Search for the cell housing the specified text and yield its (x, y) center coordinate. 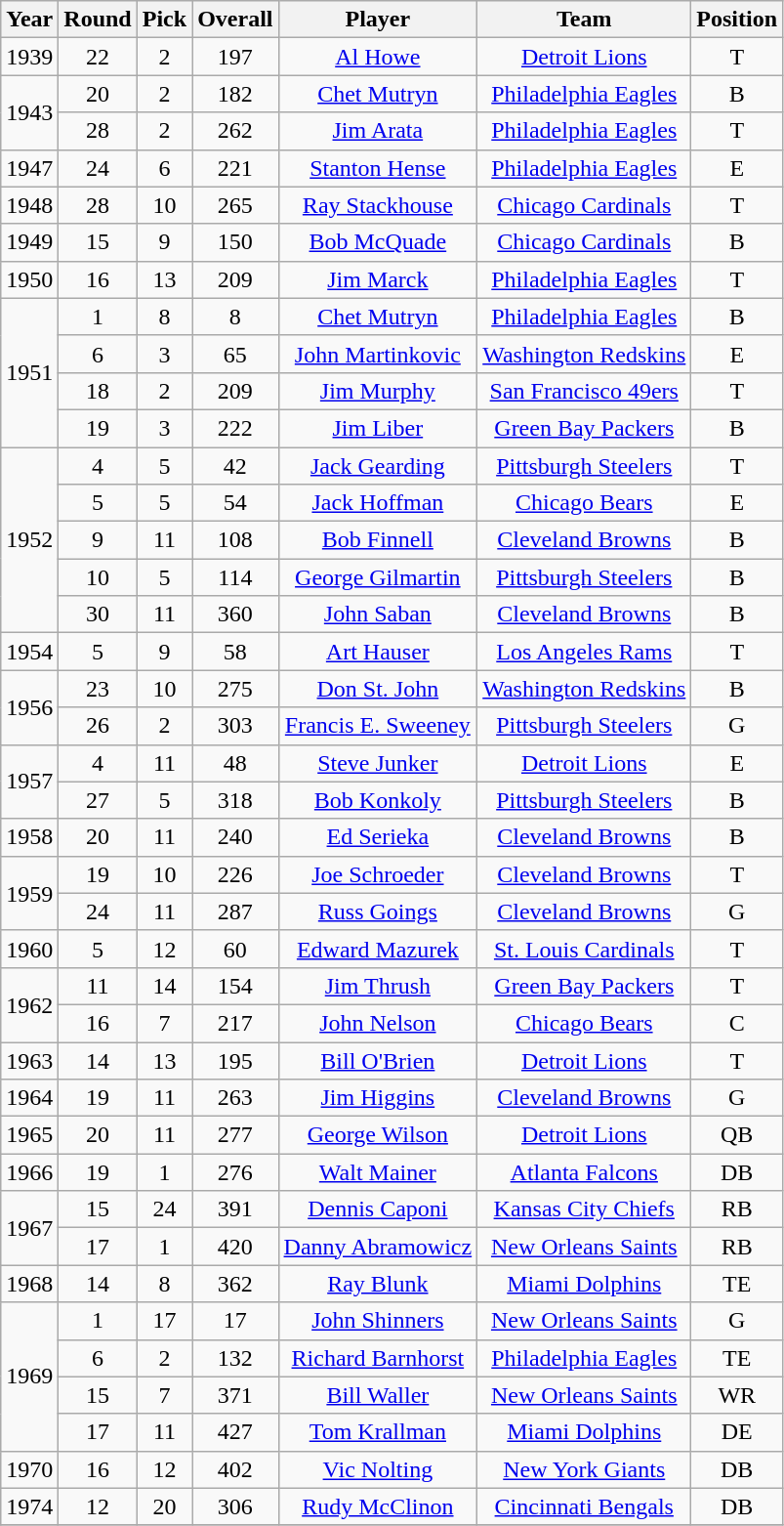
1970 (29, 1469)
65 (235, 354)
262 (235, 131)
Russ Goings (378, 911)
Cincinnati Bengals (584, 1506)
George Gilmartin (378, 577)
Los Angeles Rams (584, 652)
St. Louis Cardinals (584, 949)
306 (235, 1506)
Bob McQuade (378, 242)
Walt Mainer (378, 1172)
182 (235, 94)
Steve Junker (378, 763)
263 (235, 1098)
Art Hauser (378, 652)
18 (98, 391)
1951 (29, 372)
1963 (29, 1060)
276 (235, 1172)
Round (98, 20)
1950 (29, 279)
221 (235, 168)
Danny Abramowicz (378, 1247)
1969 (29, 1377)
1957 (29, 782)
Jack Hoffman (378, 503)
Jim Higgins (378, 1098)
114 (235, 577)
Tom Krallman (378, 1432)
360 (235, 615)
DE (737, 1432)
195 (235, 1060)
Bill Waller (378, 1395)
265 (235, 205)
WR (737, 1395)
318 (235, 800)
287 (235, 911)
Pick (164, 20)
Francis E. Sweeney (378, 726)
Position (737, 20)
42 (235, 466)
1958 (29, 837)
Kansas City Chiefs (584, 1209)
John Saban (378, 615)
1956 (29, 707)
1967 (29, 1228)
John Martinkovic (378, 354)
1964 (29, 1098)
240 (235, 837)
154 (235, 986)
Ray Blunk (378, 1284)
Dennis Caponi (378, 1209)
Year (29, 20)
1966 (29, 1172)
C (737, 1023)
Jim Liber (378, 428)
277 (235, 1135)
27 (98, 800)
Bob Finnell (378, 540)
1968 (29, 1284)
1960 (29, 949)
222 (235, 428)
Jack Gearding (378, 466)
420 (235, 1247)
217 (235, 1023)
427 (235, 1432)
George Wilson (378, 1135)
Vic Nolting (378, 1469)
San Francisco 49ers (584, 391)
362 (235, 1284)
391 (235, 1209)
30 (98, 615)
Stanton Hense (378, 168)
60 (235, 949)
Jim Murphy (378, 391)
Team (584, 20)
197 (235, 57)
58 (235, 652)
Player (378, 20)
1939 (29, 57)
Don St. John (378, 689)
1974 (29, 1506)
Jim Arata (378, 131)
1948 (29, 205)
John Shinners (378, 1321)
1954 (29, 652)
371 (235, 1395)
1947 (29, 168)
Al Howe (378, 57)
275 (235, 689)
54 (235, 503)
QB (737, 1135)
26 (98, 726)
Bob Konkoly (378, 800)
Atlanta Falcons (584, 1172)
1949 (29, 242)
150 (235, 242)
1959 (29, 893)
1962 (29, 1004)
22 (98, 57)
Jim Marck (378, 279)
Richard Barnhorst (378, 1358)
108 (235, 540)
Bill O'Brien (378, 1060)
1952 (29, 540)
402 (235, 1469)
303 (235, 726)
Jim Thrush (378, 986)
Edward Mazurek (378, 949)
Ed Serieka (378, 837)
48 (235, 763)
Overall (235, 20)
John Nelson (378, 1023)
226 (235, 874)
132 (235, 1358)
23 (98, 689)
1965 (29, 1135)
New York Giants (584, 1469)
Joe Schroeder (378, 874)
Rudy McClinon (378, 1506)
Ray Stackhouse (378, 205)
1943 (29, 112)
